Determine the [X, Y] coordinate at the center of the cell enclosing the given text.  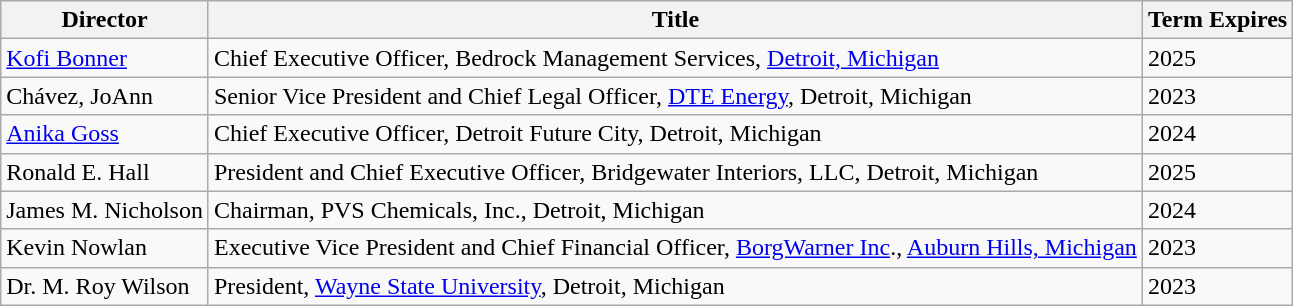
Chairman, PVS Chemicals, Inc., Detroit, Michigan [675, 210]
Executive Vice President and Chief Financial Officer, BorgWarner Inc., Auburn Hills, Michigan [675, 248]
President and Chief Executive Officer, Bridgewater Interiors, LLC, Detroit, Michigan [675, 172]
Term Expires [1217, 20]
Title [675, 20]
Ronald E. Hall [105, 172]
President, Wayne State University, Detroit, Michigan [675, 286]
Kofi Bonner [105, 58]
Kevin Nowlan [105, 248]
Chief Executive Officer, Bedrock Management Services, Detroit, Michigan [675, 58]
James M. Nicholson [105, 210]
Chávez, JoAnn [105, 96]
Dr. M. Roy Wilson [105, 286]
Director [105, 20]
Senior Vice President and Chief Legal Officer, DTE Energy, Detroit, Michigan [675, 96]
Chief Executive Officer, Detroit Future City, Detroit, Michigan [675, 134]
Anika Goss [105, 134]
